Extract the [x, y] coordinate from the center of the cell holding the provided text.  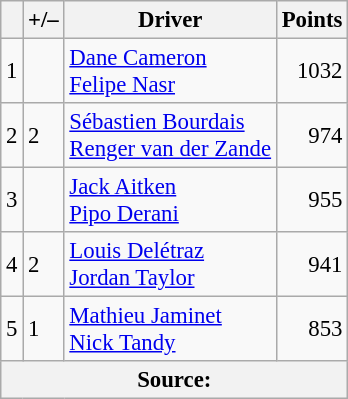
Driver [170, 20]
Louis Delétraz Jordan Taylor [170, 264]
974 [312, 136]
5 [12, 330]
+/– [44, 20]
Points [312, 20]
955 [312, 200]
1032 [312, 72]
853 [312, 330]
Dane Cameron Felipe Nasr [170, 72]
4 [12, 264]
3 [12, 200]
941 [312, 264]
Jack Aitken Pipo Derani [170, 200]
Mathieu Jaminet Nick Tandy [170, 330]
Sébastien Bourdais Renger van der Zande [170, 136]
